Find where the given text appears and provide that cell's center as (X, Y) coordinate. 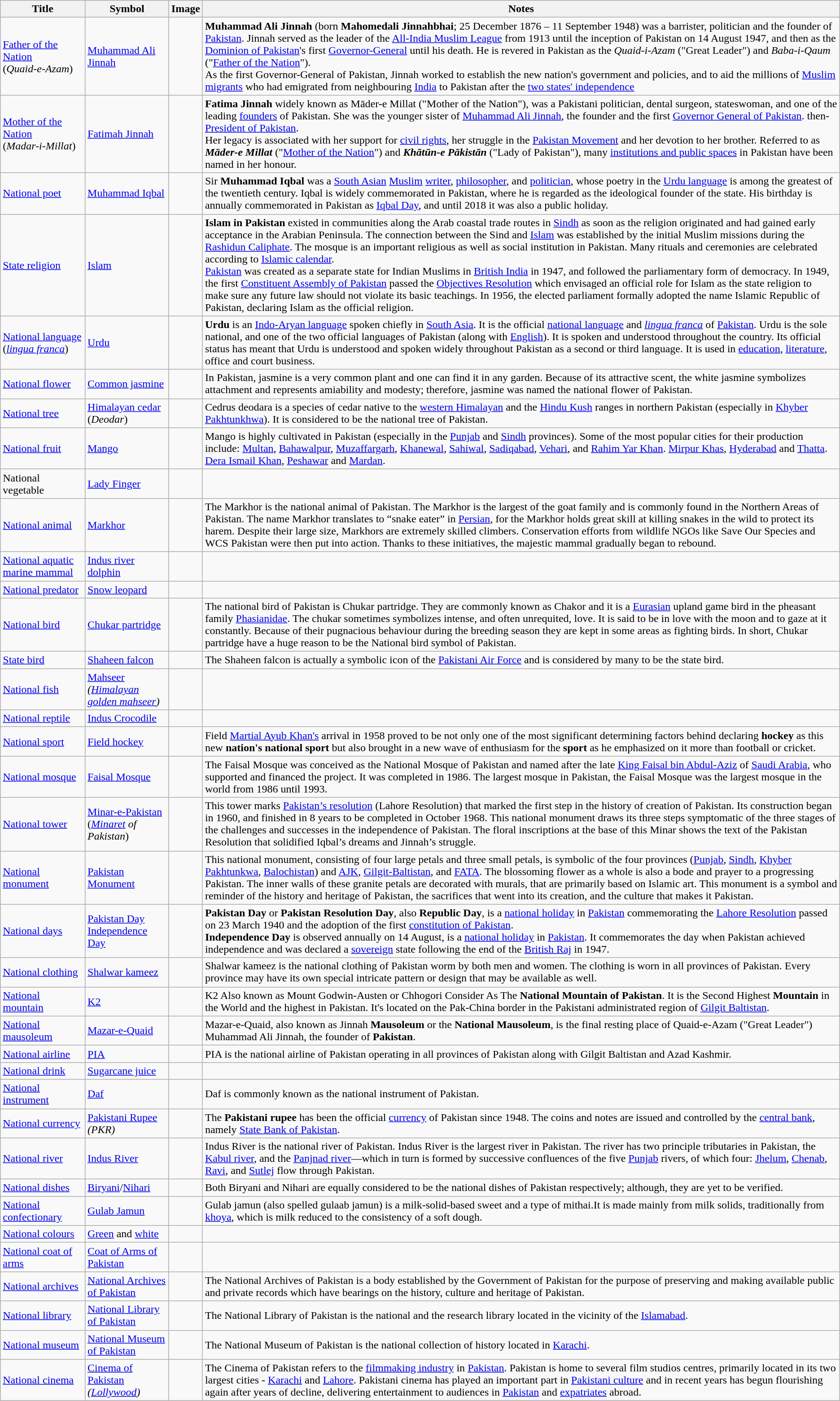
National flower (43, 384)
National days (43, 931)
State bird (43, 660)
National tree (43, 413)
Indus Crocodile (127, 718)
National fruit (43, 448)
National mountain (43, 1002)
Shaheen falcon (127, 660)
National aquatic marine mammal (43, 566)
Coat of Arms of Pakistan (127, 1257)
The National Library of Pakistan is the national and the research library located in the vicinity of the Islamabad. (521, 1316)
National animal (43, 525)
Father of the Nation(Quaid-e-Azam) (43, 57)
Cinema of Pakistan(Lollywood) (127, 1380)
Markhor (127, 525)
Title (43, 9)
Indus river dolphin (127, 566)
National predator (43, 589)
Snow leopard (127, 589)
National monument (43, 878)
Pakistan Day Independence Day (127, 931)
National Archives of Pakistan (127, 1286)
PIA is the national airline of Pakistan operating in all provinces of Pakistan along with Gilgit Baltistan and Azad Kashmir. (521, 1054)
Sugarcane juice (127, 1071)
National dishes (43, 1188)
National mosque (43, 777)
National instrument (43, 1094)
Biryani/Nihari (127, 1188)
National vegetable (43, 484)
National reptile (43, 718)
National colours (43, 1234)
Fatimah Jinnah (127, 134)
Daf is commonly known as the national instrument of Pakistan. (521, 1094)
Faisal Mosque (127, 777)
Himalayan cedar(Deodar) (127, 413)
Shalwar kameez (127, 972)
National library (43, 1316)
National fish (43, 689)
National cinema (43, 1380)
Field hockey (127, 741)
National drink (43, 1071)
National sport (43, 741)
Mahseer(Himalayan golden mahseer) (127, 689)
Notes (521, 9)
Pakistan Monument (127, 878)
National Museum of Pakistan (127, 1344)
PIA (127, 1054)
Muhammad Iqbal (127, 193)
National archives (43, 1286)
National tower (43, 824)
National coat of arms (43, 1257)
Chukar partridge (127, 625)
Urdu (127, 343)
Pakistani Rupee (PKR) (127, 1123)
National language(lingua franca) (43, 343)
K2 (127, 1002)
Indus River (127, 1159)
Gulab Jamun (127, 1211)
National museum (43, 1344)
National confectionary (43, 1211)
National bird (43, 625)
Common jasmine (127, 384)
National poet (43, 193)
State religion (43, 265)
Mother of the Nation(Madar-i-Millat) (43, 134)
Islam (127, 265)
Mazar-e-Quaid (127, 1030)
The Shaheen falcon is actually a symbolic icon of the Pakistani Air Force and is considered by many to be the state bird. (521, 660)
National river (43, 1159)
Symbol (127, 9)
Image (186, 9)
Minar-e-Pakistan (Minaret of Pakistan) (127, 824)
Lady Finger (127, 484)
National airline (43, 1054)
National mausoleum (43, 1030)
Both Biryani and Nihari are equally considered to be the national dishes of Pakistan respectively; although, they are yet to be verified. (521, 1188)
National Library of Pakistan (127, 1316)
Daf (127, 1094)
Green and white (127, 1234)
National clothing (43, 972)
Mango (127, 448)
National currency (43, 1123)
Muhammad Ali Jinnah (127, 57)
The National Museum of Pakistan is the national collection of history located in Karachi. (521, 1344)
